For the text-containing cell, return its midpoint in (x, y) coordinate format. 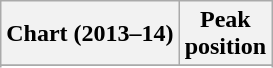
Peakposition (225, 34)
Chart (2013–14) (90, 34)
